Extract the [X, Y] coordinate from the center of the cell holding the provided text.  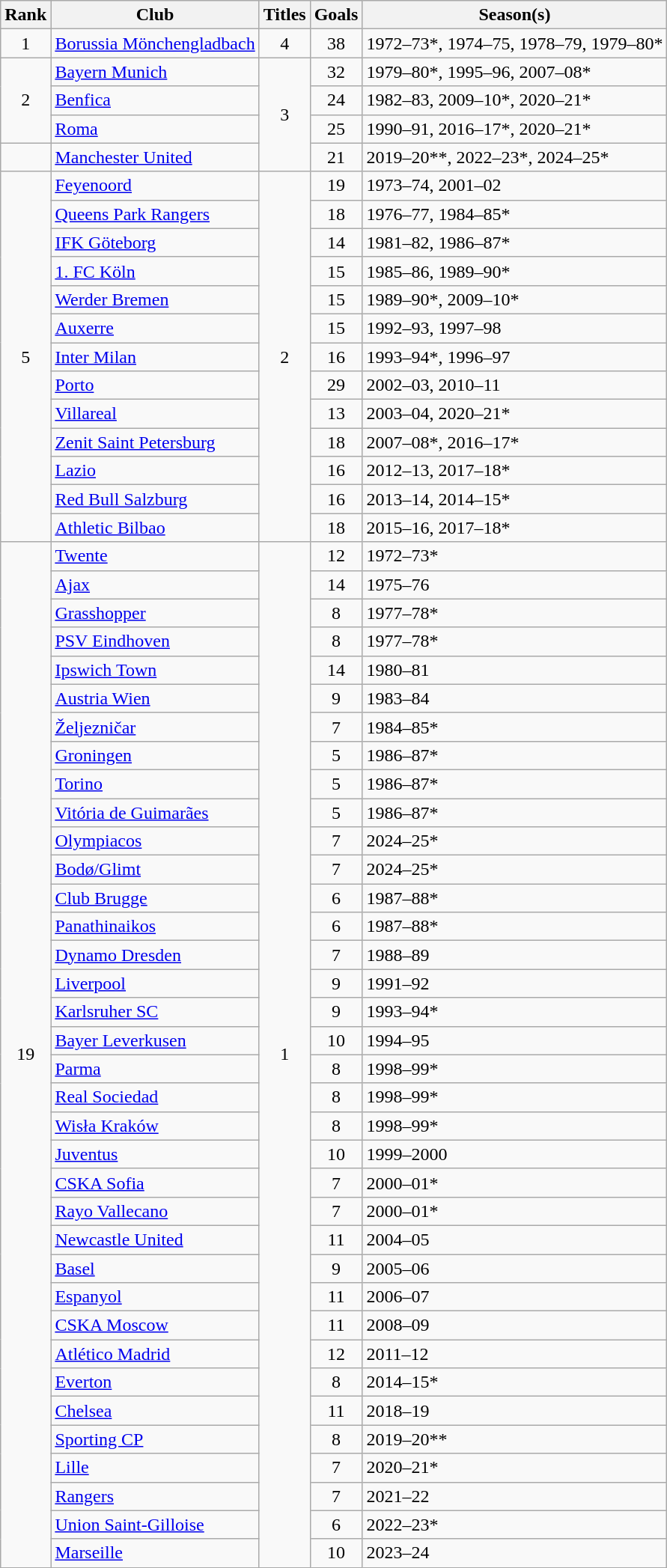
2008–09 [515, 1326]
Manchester United [155, 157]
Roma [155, 129]
Parma [155, 1069]
Titles [284, 15]
Rank [25, 15]
Bodø/Glimt [155, 870]
Red Bull Salzburg [155, 499]
Porto [155, 385]
2012–13, 2017–18* [515, 471]
Werder Bremen [155, 299]
2004–05 [515, 1239]
Club Brugge [155, 898]
1980–81 [515, 670]
1990–91, 2016–17*, 2020–21* [515, 129]
2018–19 [515, 1411]
1972–73*, 1974–75, 1978–79, 1979–80* [515, 43]
1984–85* [515, 727]
Rangers [155, 1496]
Sporting CP [155, 1439]
2019–20** [515, 1439]
Zenit Saint Petersburg [155, 442]
1993–94* [515, 1012]
2023–24 [515, 1553]
CSKA Moscow [155, 1326]
2006–07 [515, 1297]
2011–12 [515, 1354]
2014–15* [515, 1382]
Union Saint-Gilloise [155, 1525]
Athletic Bilbao [155, 528]
Marseille [155, 1553]
2021–22 [515, 1496]
Vitória de Guimarães [155, 812]
1972–73* [515, 556]
1976–77, 1984–85* [515, 214]
Karlsruher SC [155, 1012]
Wisła Kraków [155, 1126]
Season(s) [515, 15]
Olympiacos [155, 841]
2022–23* [515, 1525]
2020–21* [515, 1468]
1999–2000 [515, 1154]
Villareal [155, 414]
1981–82, 1986–87* [515, 242]
2015–16, 2017–18* [515, 528]
Benfica [155, 100]
Chelsea [155, 1411]
4 [284, 43]
1985–86, 1989–90* [515, 271]
38 [336, 43]
Auxerre [155, 328]
24 [336, 100]
3 [284, 115]
2002–03, 2010–11 [515, 385]
1975–76 [515, 585]
32 [336, 72]
Liverpool [155, 983]
Real Sociedad [155, 1097]
Rayo Vallecano [155, 1211]
Feyenoord [155, 186]
1973–74, 2001–02 [515, 186]
Queens Park Rangers [155, 214]
Lazio [155, 471]
Twente [155, 556]
CSKA Sofia [155, 1183]
1992–93, 1997–98 [515, 328]
Groningen [155, 755]
Borussia Mönchengladbach [155, 43]
Austria Wien [155, 698]
Juventus [155, 1154]
1983–84 [515, 698]
2005–06 [515, 1269]
2007–08*, 2016–17* [515, 442]
29 [336, 385]
2019–20**, 2022–23*, 2024–25* [515, 157]
1979–80*, 1995–96, 2007–08* [515, 72]
Bayern Munich [155, 72]
Ipswich Town [155, 670]
1982–83, 2009–10*, 2020–21* [515, 100]
Lille [155, 1468]
Željezničar [155, 727]
PSV Eindhoven [155, 641]
2003–04, 2020–21* [515, 414]
1989–90*, 2009–10* [515, 299]
Newcastle United [155, 1239]
Torino [155, 784]
Atlético Madrid [155, 1354]
Ajax [155, 585]
13 [336, 414]
Club [155, 15]
25 [336, 129]
Espanyol [155, 1297]
1. FC Köln [155, 271]
Everton [155, 1382]
Goals [336, 15]
IFK Göteborg [155, 242]
2013–14, 2014–15* [515, 499]
Bayer Leverkusen [155, 1040]
1994–95 [515, 1040]
21 [336, 157]
Panathinaikos [155, 927]
1993–94*, 1996–97 [515, 357]
Inter Milan [155, 357]
Dynamo Dresden [155, 955]
Grasshopper [155, 613]
1991–92 [515, 983]
Basel [155, 1269]
1988–89 [515, 955]
